Determine the [X, Y] coordinate at the center of the cell enclosing the given text.  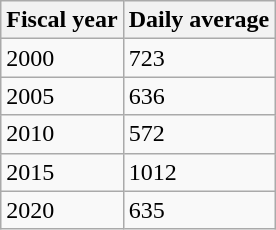
572 [199, 134]
2005 [62, 96]
635 [199, 210]
723 [199, 58]
2015 [62, 172]
636 [199, 96]
1012 [199, 172]
2020 [62, 210]
2010 [62, 134]
2000 [62, 58]
Daily average [199, 20]
Fiscal year [62, 20]
